Detect which cell encompasses the target text, then output its (X, Y) center coordinate. 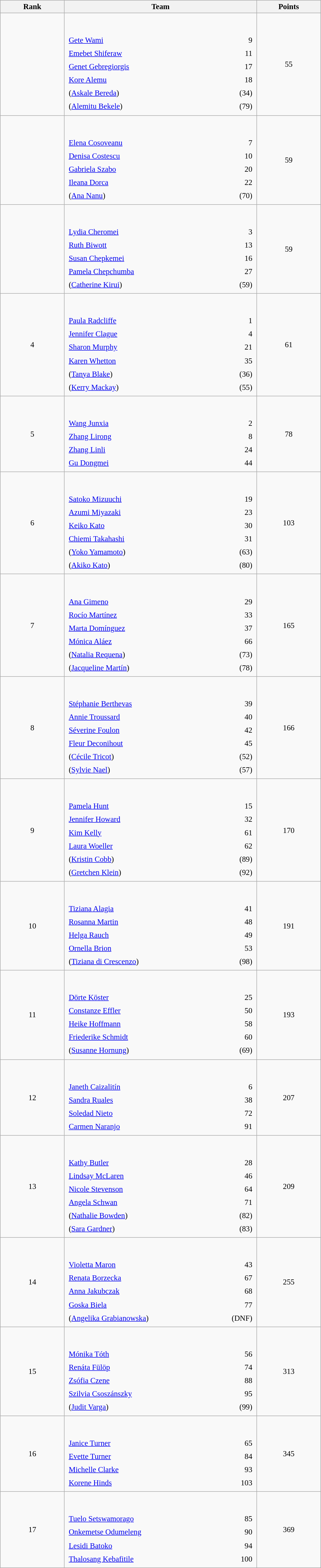
Onkemetse Odumeleng (145, 1532)
Violetta Maron 43 Renata Borzecka 67 Anna Jakubczak 68 Goska Biela 77 (Angelika Grabianowska) (DNF) (160, 1282)
Renata Borzecka (140, 1278)
Azumi Miyazaki (140, 512)
Tuelo Setswamorago 85 Onkemetse Odumeleng 90 Lesidi Batoko 94 Thalosang Kebafitile 100 (160, 1530)
Gabriela Szabo (140, 169)
Szilvia Csoszánszky (142, 1394)
(52) (236, 757)
5 (33, 434)
44 (236, 463)
66 (235, 641)
255 (288, 1282)
48 (237, 922)
93 (234, 1469)
95 (236, 1394)
Séverine Foulon (142, 730)
22 (234, 182)
1 (232, 321)
(Tiziana di Crescenzo) (143, 961)
46 (235, 1176)
Korene Hinds (140, 1483)
(Gretchen Klein) (139, 872)
Fleur Deconihout (142, 744)
(Susanne Hornung) (141, 1050)
Anna Jakubczak (140, 1291)
345 (288, 1454)
(Kristin Cobb) (139, 859)
(80) (234, 565)
Pamela Chepchumba (142, 271)
Constanze Effler (141, 1011)
Kore Alemu (141, 80)
Jennifer Howard (139, 819)
Chiemi Takahashi (140, 539)
Marta Domínguez (142, 628)
191 (288, 926)
58 (235, 1024)
(Catherine Kirui) (142, 285)
Ileana Dorca (140, 182)
29 (235, 601)
49 (237, 935)
193 (288, 1015)
Carmen Naranjo (145, 1126)
(Jacqueline Martín) (142, 668)
(Judit Varga) (142, 1407)
(Sara Gardner) (141, 1229)
Kathy Butler 28 Lindsay McLaren 46 Nicole Stevenson 64 Angela Schwan 71 (Nathalie Bowden) (82) (Sara Gardner) (83) (160, 1187)
24 (236, 450)
42 (236, 730)
Wang Junxia (142, 423)
20 (234, 169)
(89) (233, 859)
25 (235, 998)
(69) (235, 1050)
Zhang Linli (142, 450)
Tuelo Setswamorago (145, 1519)
Nicole Stevenson (141, 1189)
Stéphanie Berthevas 39 Annie Troussard 40 Séverine Foulon 42 Fleur Deconihout 45 (Cécile Tricot) (52) (Sylvie Nael) (57) (160, 728)
35 (232, 360)
41 (237, 908)
Lindsay McLaren (141, 1176)
78 (288, 434)
94 (239, 1545)
Janeth Caizalitín 6 Sandra Ruales 38 Soledad Nieto 72 Carmen Naranjo 91 (160, 1097)
50 (235, 1011)
28 (235, 1163)
Violetta Maron (140, 1265)
3 (236, 232)
Wang Junxia 2 Zhang Lirong 8 Zhang Linli 24 Gu Dongmei 44 (160, 434)
Elena Cosoveanu 7 Denisa Costescu 10 Gabriela Szabo 20 Ileana Dorca 22 (Ana Nanu) (70) (160, 160)
Evette Turner (140, 1456)
19 (234, 499)
27 (236, 271)
85 (239, 1519)
Rocío Martínez (142, 614)
Elena Cosoveanu (140, 143)
Mónika Tóth 56 Renáta Fülöp 74 Zsófia Czene 88 Szilvia Csoszánszky 95 (Judit Varga) (99) (160, 1371)
Michelle Clarke (140, 1469)
(83) (235, 1229)
(Natalia Requena) (142, 654)
(Ana Nanu) (140, 195)
Paula Radcliffe 1 Jennifer Clague 4 Sharon Murphy 21 Karen Whetton 35 (Tanya Blake) (36) (Kerry Mackay) (55) (160, 345)
2 (236, 423)
Karen Whetton (138, 360)
Gete Wami 9 Emebet Shiferaw 11 Genet Gebregiorgis 17 Kore Alemu 18 (Askale Bereda) (34) (Alemitu Bekele) (79) (160, 64)
Kathy Butler (141, 1163)
55 (288, 64)
64 (235, 1189)
Annie Troussard (142, 717)
Janice Turner 65 Evette Turner 84 Michelle Clarke 93 Korene Hinds 103 (160, 1454)
Sharon Murphy (138, 347)
Sandra Ruales (145, 1100)
(34) (235, 93)
Mónica Aláez (142, 641)
31 (234, 539)
Janice Turner (140, 1443)
Ruth Biwott (142, 245)
Goska Biela (140, 1304)
Helga Rauch (143, 935)
37 (235, 628)
30 (234, 525)
(79) (235, 106)
(Yoko Yamamoto) (140, 552)
(36) (232, 374)
207 (288, 1097)
68 (233, 1291)
Emebet Shiferaw (141, 54)
(Sylvie Nael) (142, 770)
39 (236, 704)
(99) (236, 1407)
60 (235, 1037)
Mónika Tóth (142, 1354)
71 (235, 1202)
Team (160, 7)
88 (236, 1380)
Angela Schwan (141, 1202)
Kim Kelly (139, 833)
Genet Gebregiorgis (141, 67)
Susan Chepkemei (142, 258)
(59) (236, 285)
23 (234, 512)
Dörte Köster (141, 998)
(92) (233, 872)
(Alemitu Bekele) (141, 106)
Laura Woeller (139, 846)
(57) (236, 770)
Jennifer Clague (138, 334)
33 (235, 614)
(78) (235, 668)
Denisa Costescu (140, 156)
(98) (237, 961)
165 (288, 625)
Satoko Mizuuchi 19 Azumi Miyazaki 23 Keiko Kato 30 Chiemi Takahashi 31 (Yoko Yamamoto) (63) (Akiko Kato) (80) (160, 523)
84 (234, 1456)
Heike Hoffmann (141, 1024)
53 (237, 948)
Gete Wami (141, 40)
Renáta Fülöp (142, 1367)
77 (233, 1304)
170 (288, 830)
45 (236, 744)
74 (236, 1367)
(Tanya Blake) (138, 374)
Tiziana Alagia 41 Rosanna Martin 48 Helga Rauch 49 Ornella Brion 53 (Tiziana di Crescenzo) (98) (160, 926)
Gu Dongmei (142, 463)
62 (233, 846)
(Akiko Kato) (140, 565)
12 (33, 1097)
209 (288, 1187)
Ana Gimeno (142, 601)
72 (238, 1113)
56 (236, 1354)
Tiziana Alagia (143, 908)
Lydia Cheromei (142, 232)
(82) (235, 1215)
Zhang Lirong (142, 436)
Soledad Nieto (145, 1113)
Janeth Caizalitín (145, 1087)
32 (233, 819)
Ornella Brion (143, 948)
43 (233, 1265)
Pamela Hunt 15 Jennifer Howard 32 Kim Kelly 61 Laura Woeller 62 (Kristin Cobb) (89) (Gretchen Klein) (92) (160, 830)
166 (288, 728)
Thalosang Kebafitile (145, 1559)
18 (235, 80)
(Nathalie Bowden) (141, 1215)
14 (33, 1282)
Stéphanie Berthevas (142, 704)
90 (239, 1532)
Pamela Hunt (139, 806)
Points (288, 7)
91 (238, 1126)
313 (288, 1371)
Zsófia Czene (142, 1380)
Friederike Schmidt (141, 1037)
67 (233, 1278)
(70) (234, 195)
65 (234, 1443)
100 (239, 1559)
Lesidi Batoko (145, 1545)
Dörte Köster 25 Constanze Effler 50 Heike Hoffmann 58 Friederike Schmidt 60 (Susanne Hornung) (69) (160, 1015)
Rosanna Martin (143, 922)
(55) (232, 387)
(Kerry Mackay) (138, 387)
Paula Radcliffe (138, 321)
Keiko Kato (140, 525)
38 (238, 1100)
(63) (234, 552)
(73) (235, 654)
(Askale Bereda) (141, 93)
Rank (33, 7)
(Cécile Tricot) (142, 757)
Satoko Mizuuchi (140, 499)
40 (236, 717)
Lydia Cheromei 3 Ruth Biwott 13 Susan Chepkemei 16 Pamela Chepchumba 27 (Catherine Kirui) (59) (160, 249)
21 (232, 347)
Ana Gimeno 29 Rocío Martínez 33 Marta Domínguez 37 Mónica Aláez 66 (Natalia Requena) (73) (Jacqueline Martín) (78) (160, 625)
(Angelika Grabianowska) (140, 1318)
369 (288, 1530)
(DNF) (233, 1318)
